Detect which cell encompasses the target text, then output its (x, y) center coordinate. 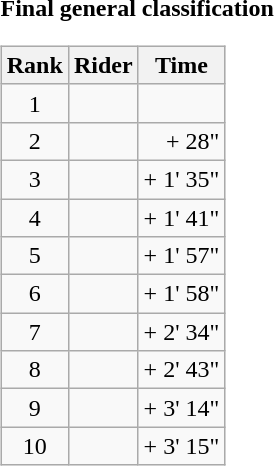
7 (34, 332)
+ 28" (182, 141)
10 (34, 446)
+ 3' 15" (182, 446)
6 (34, 294)
Rank (34, 65)
Rider (103, 65)
Time (182, 65)
5 (34, 256)
4 (34, 217)
+ 1' 58" (182, 294)
+ 1' 57" (182, 256)
+ 2' 43" (182, 370)
+ 2' 34" (182, 332)
9 (34, 408)
+ 1' 35" (182, 179)
8 (34, 370)
2 (34, 141)
1 (34, 103)
+ 1' 41" (182, 217)
3 (34, 179)
+ 3' 14" (182, 408)
